Extract the [x, y] coordinate from the center of the cell holding the provided text.  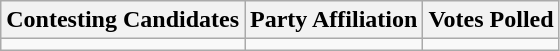
Contesting Candidates [123, 20]
Party Affiliation [334, 20]
Votes Polled [491, 20]
